Locate the cell with the specified text and output its (X, Y) center coordinate. 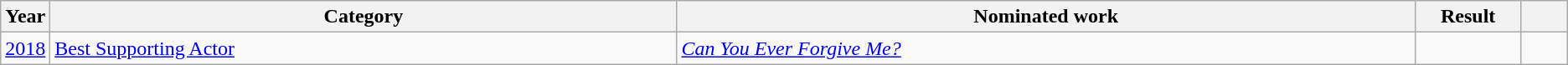
Can You Ever Forgive Me? (1045, 48)
2018 (25, 48)
Best Supporting Actor (364, 48)
Category (364, 17)
Year (25, 17)
Nominated work (1045, 17)
Result (1467, 17)
